Scan for the cell matching the given text and deliver its (X, Y) coordinate at center. 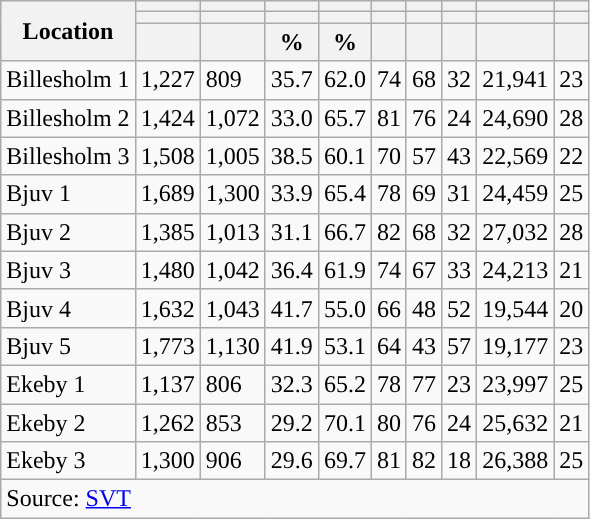
77 (424, 384)
Bjuv 2 (68, 232)
80 (388, 423)
27,032 (516, 232)
1,042 (232, 270)
24,213 (516, 270)
1,072 (232, 118)
Billesholm 3 (68, 156)
55.0 (344, 308)
Location (68, 31)
24,690 (516, 118)
1,137 (168, 384)
1,262 (168, 423)
1,480 (168, 270)
Ekeby 3 (68, 461)
70.1 (344, 423)
65.7 (344, 118)
1,043 (232, 308)
61.9 (344, 270)
65.4 (344, 194)
Billesholm 1 (68, 80)
62.0 (344, 80)
1,013 (232, 232)
36.4 (292, 270)
18 (460, 461)
66.7 (344, 232)
29.6 (292, 461)
1,632 (168, 308)
906 (232, 461)
25,632 (516, 423)
23,997 (516, 384)
1,773 (168, 346)
26,388 (516, 461)
60.1 (344, 156)
29.2 (292, 423)
38.5 (292, 156)
66 (388, 308)
Bjuv 3 (68, 270)
53.1 (344, 346)
Ekeby 2 (68, 423)
Source: SVT (295, 499)
70 (388, 156)
22 (572, 156)
20 (572, 308)
24,459 (516, 194)
19,177 (516, 346)
33.9 (292, 194)
35.7 (292, 80)
52 (460, 308)
22,569 (516, 156)
64 (388, 346)
1,227 (168, 80)
33.0 (292, 118)
21,941 (516, 80)
32.3 (292, 384)
1,385 (168, 232)
Billesholm 2 (68, 118)
809 (232, 80)
1,424 (168, 118)
31 (460, 194)
1,689 (168, 194)
1,130 (232, 346)
1,508 (168, 156)
48 (424, 308)
19,544 (516, 308)
Ekeby 1 (68, 384)
Bjuv 4 (68, 308)
Bjuv 1 (68, 194)
Bjuv 5 (68, 346)
41.9 (292, 346)
65.2 (344, 384)
41.7 (292, 308)
1,005 (232, 156)
69.7 (344, 461)
33 (460, 270)
853 (232, 423)
69 (424, 194)
806 (232, 384)
67 (424, 270)
31.1 (292, 232)
